From the cell containing the given text, extract its center point as [X, Y] coordinate. 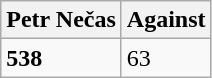
Petr Nečas [62, 20]
63 [166, 58]
538 [62, 58]
Against [166, 20]
